Extract the (X, Y) coordinate from the center of the cell holding the provided text.  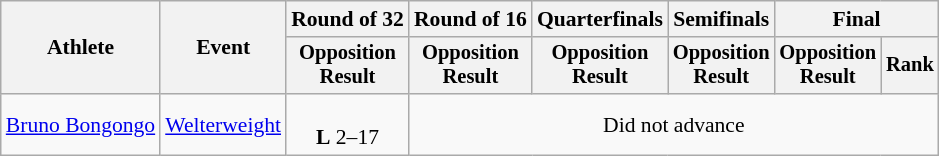
Round of 32 (348, 19)
Bruno Bongongo (80, 124)
Event (223, 48)
Welterweight (223, 124)
Did not advance (674, 124)
Round of 16 (470, 19)
L 2–17 (348, 124)
Final (856, 19)
Rank (910, 66)
Semifinals (722, 19)
Athlete (80, 48)
Quarterfinals (600, 19)
